Return the [x, y] coordinate for the center point of the cell that contains the specified text.  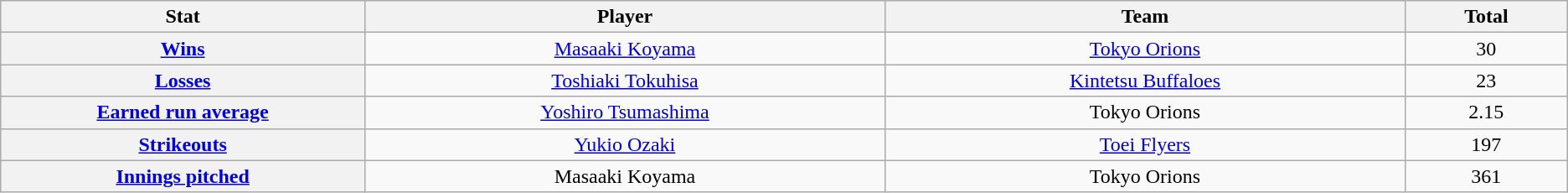
Yoshiro Tsumashima [625, 112]
Earned run average [183, 112]
Innings pitched [183, 176]
Yukio Ozaki [625, 144]
Team [1144, 17]
Toei Flyers [1144, 144]
Toshiaki Tokuhisa [625, 81]
Stat [183, 17]
Total [1486, 17]
Losses [183, 81]
Strikeouts [183, 144]
30 [1486, 49]
197 [1486, 144]
Player [625, 17]
2.15 [1486, 112]
23 [1486, 81]
361 [1486, 176]
Kintetsu Buffaloes [1144, 81]
Wins [183, 49]
